From the cell containing the given text, extract its center point as [X, Y] coordinate. 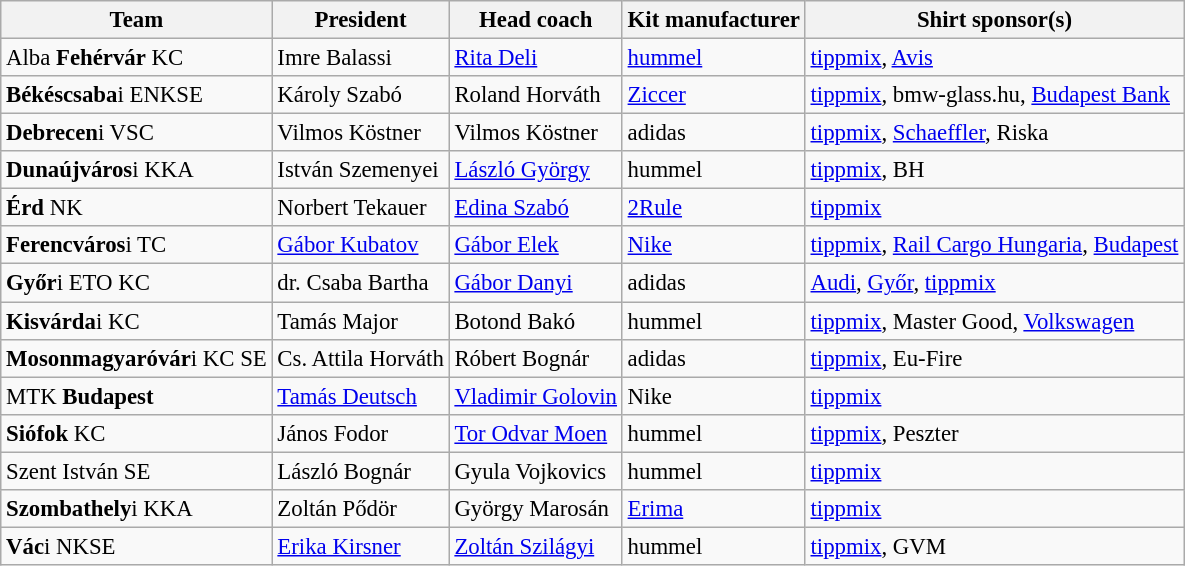
Debreceni VSC [136, 133]
Tamás Deutsch [360, 396]
Váci NKSE [136, 546]
Gyula Vojkovics [536, 471]
Tamás Major [360, 321]
Gábor Danyi [536, 283]
György Marosán [536, 509]
Róbert Bognár [536, 358]
Roland Horváth [536, 95]
Győri ETO KC [136, 283]
Károly Szabó [360, 95]
Cs. Attila Horváth [360, 358]
dr. Csaba Bartha [360, 283]
Rita Deli [536, 58]
tippmix, bmw-glass.hu, Budapest Bank [994, 95]
MTK Budapest [136, 396]
Imre Balassi [360, 58]
Edina Szabó [536, 208]
Alba Fehérvár KC [136, 58]
Ferencvárosi TC [136, 245]
Norbert Tekauer [360, 208]
Békéscsabai ENKSE [136, 95]
tippmix, Peszter [994, 433]
Vladimir Golovin [536, 396]
tippmix, Schaeffler, Riska [994, 133]
Zoltán Szilágyi [536, 546]
tippmix, GVM [994, 546]
tippmix, Rail Cargo Hungaria, Budapest [994, 245]
Szombathelyi KKA [136, 509]
President [360, 20]
tippmix, Master Good, Volkswagen [994, 321]
Mosonmagyaróvári KC SE [136, 358]
Érd NK [136, 208]
László György [536, 170]
Kit manufacturer [714, 20]
Tor Odvar Moen [536, 433]
Audi, Győr, tippmix [994, 283]
István Szemenyei [360, 170]
Team [136, 20]
János Fodor [360, 433]
tippmix, Eu-Fire [994, 358]
2Rule [714, 208]
Head coach [536, 20]
Zoltán Pődör [360, 509]
Kisvárdai KC [136, 321]
Ziccer [714, 95]
Erima [714, 509]
Gábor Kubatov [360, 245]
Dunaújvárosi KKA [136, 170]
Szent István SE [136, 471]
tippmix, BH [994, 170]
László Bognár [360, 471]
Shirt sponsor(s) [994, 20]
Siófok KC [136, 433]
Gábor Elek [536, 245]
Botond Bakó [536, 321]
tippmix, Avis [994, 58]
Erika Kirsner [360, 546]
